Return (X, Y) of the center of cell containing provided text 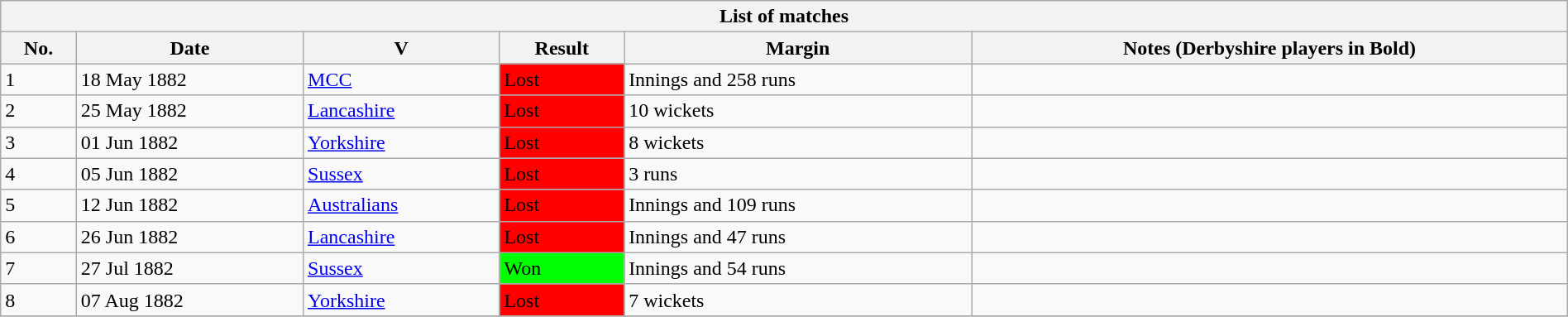
8 wickets (798, 142)
8 (39, 300)
12 Jun 1882 (189, 205)
10 wickets (798, 111)
Date (189, 48)
7 (39, 268)
List of matches (784, 17)
Result (562, 48)
3 runs (798, 174)
2 (39, 111)
07 Aug 1882 (189, 300)
27 Jul 1882 (189, 268)
01 Jun 1882 (189, 142)
5 (39, 205)
Innings and 54 runs (798, 268)
No. (39, 48)
Innings and 47 runs (798, 237)
MCC (402, 79)
6 (39, 237)
V (402, 48)
18 May 1882 (189, 79)
Innings and 258 runs (798, 79)
1 (39, 79)
Australians (402, 205)
05 Jun 1882 (189, 174)
Notes (Derbyshire players in Bold) (1269, 48)
Margin (798, 48)
Innings and 109 runs (798, 205)
26 Jun 1882 (189, 237)
7 wickets (798, 300)
Won (562, 268)
4 (39, 174)
3 (39, 142)
25 May 1882 (189, 111)
